Locate the cell with the specified text and output its [X, Y] center coordinate. 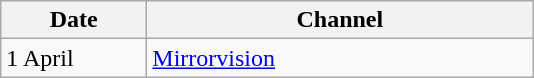
1 April [74, 58]
Mirrorvision [340, 58]
Channel [340, 20]
Date [74, 20]
